Provide the [x, y] coordinate of the cell's center where the given text is located.  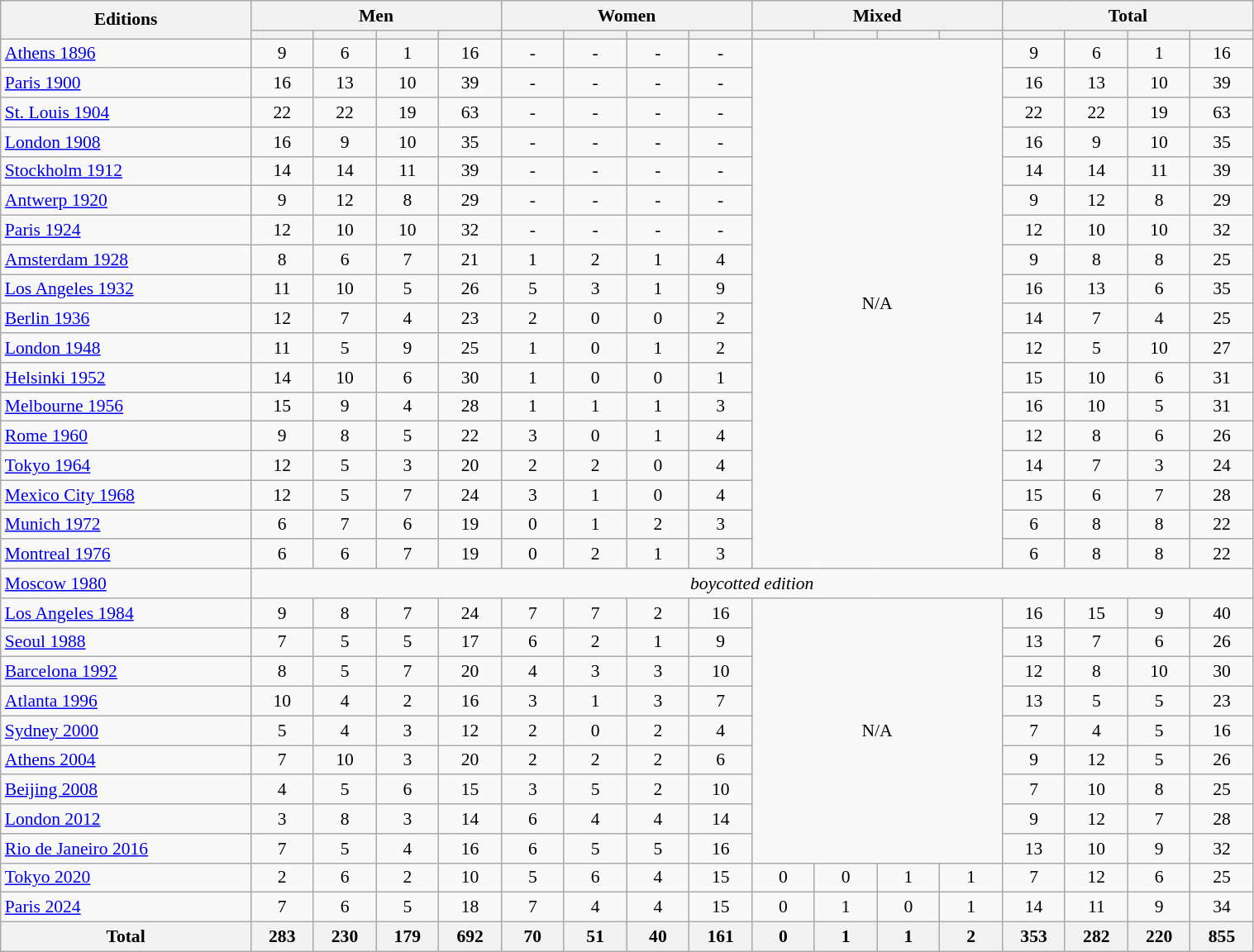
Rome 1960 [126, 436]
Sydney 2000 [126, 731]
Montreal 1976 [126, 555]
51 [595, 937]
34 [1222, 907]
Women [627, 16]
Atlanta 1996 [126, 702]
Tokyo 2020 [126, 878]
220 [1159, 937]
boycotted edition [752, 583]
282 [1096, 937]
London 1908 [126, 142]
161 [721, 937]
London 2012 [126, 819]
Helsinki 1952 [126, 378]
70 [532, 937]
St. Louis 1904 [126, 112]
27 [1222, 348]
Beijing 2008 [126, 790]
Mexico City 1968 [126, 495]
179 [408, 937]
Melbourne 1956 [126, 407]
Munich 1972 [126, 525]
Amsterdam 1928 [126, 259]
Men [375, 16]
18 [470, 907]
353 [1034, 937]
Paris 1924 [126, 231]
Berlin 1936 [126, 319]
Paris 2024 [126, 907]
Moscow 1980 [126, 583]
17 [470, 642]
Athens 2004 [126, 760]
London 1948 [126, 348]
283 [282, 937]
Rio de Janeiro 2016 [126, 849]
Paris 1900 [126, 83]
Mixed [878, 16]
Antwerp 1920 [126, 201]
855 [1222, 937]
Tokyo 1964 [126, 466]
692 [470, 937]
Athens 1896 [126, 54]
230 [345, 937]
Barcelona 1992 [126, 672]
Los Angeles 1932 [126, 289]
Editions [126, 20]
Los Angeles 1984 [126, 613]
Seoul 1988 [126, 642]
Stockholm 1912 [126, 171]
21 [470, 259]
